Scan for the cell matching the given text and deliver its [X, Y] coordinate at center. 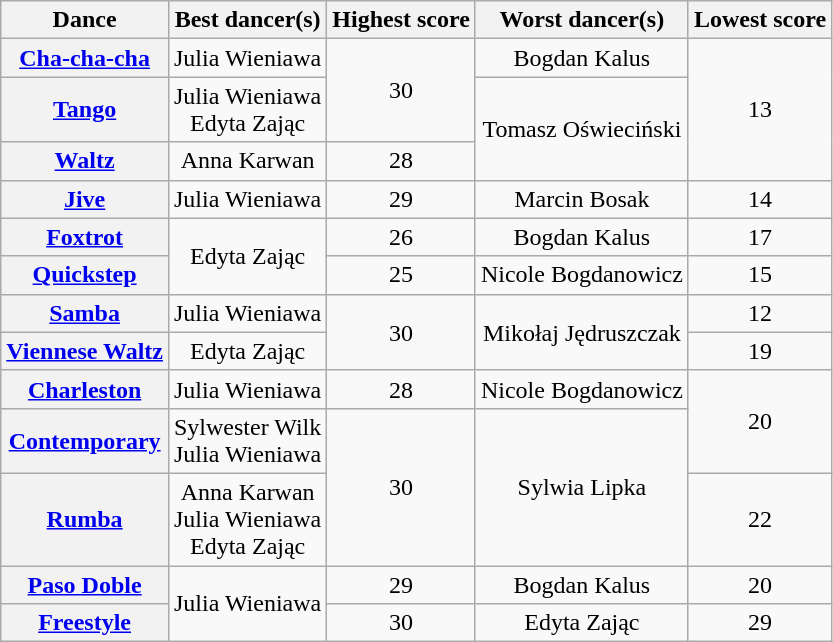
Quickstep [85, 275]
15 [760, 275]
25 [402, 275]
Contemporary [85, 440]
Anna KarwanJulia WieniawaEdyta Zając [247, 519]
13 [760, 110]
Anna Karwan [247, 161]
Dance [85, 20]
26 [402, 237]
Foxtrot [85, 237]
19 [760, 351]
Tomasz Oświeciński [582, 128]
Paso Doble [85, 585]
Tango [85, 110]
Waltz [85, 161]
Cha-cha-cha [85, 58]
Viennese Waltz [85, 351]
22 [760, 519]
Sylwia Lipka [582, 486]
Samba [85, 313]
Rumba [85, 519]
Best dancer(s) [247, 20]
Lowest score [760, 20]
Freestyle [85, 623]
Sylwester WilkJulia Wieniawa [247, 440]
Mikołaj Jędruszczak [582, 332]
14 [760, 199]
12 [760, 313]
Charleston [85, 389]
Julia WieniawaEdyta Zając [247, 110]
17 [760, 237]
Marcin Bosak [582, 199]
Jive [85, 199]
Highest score [402, 20]
Worst dancer(s) [582, 20]
